Search for the cell housing the specified text and yield its [x, y] center coordinate. 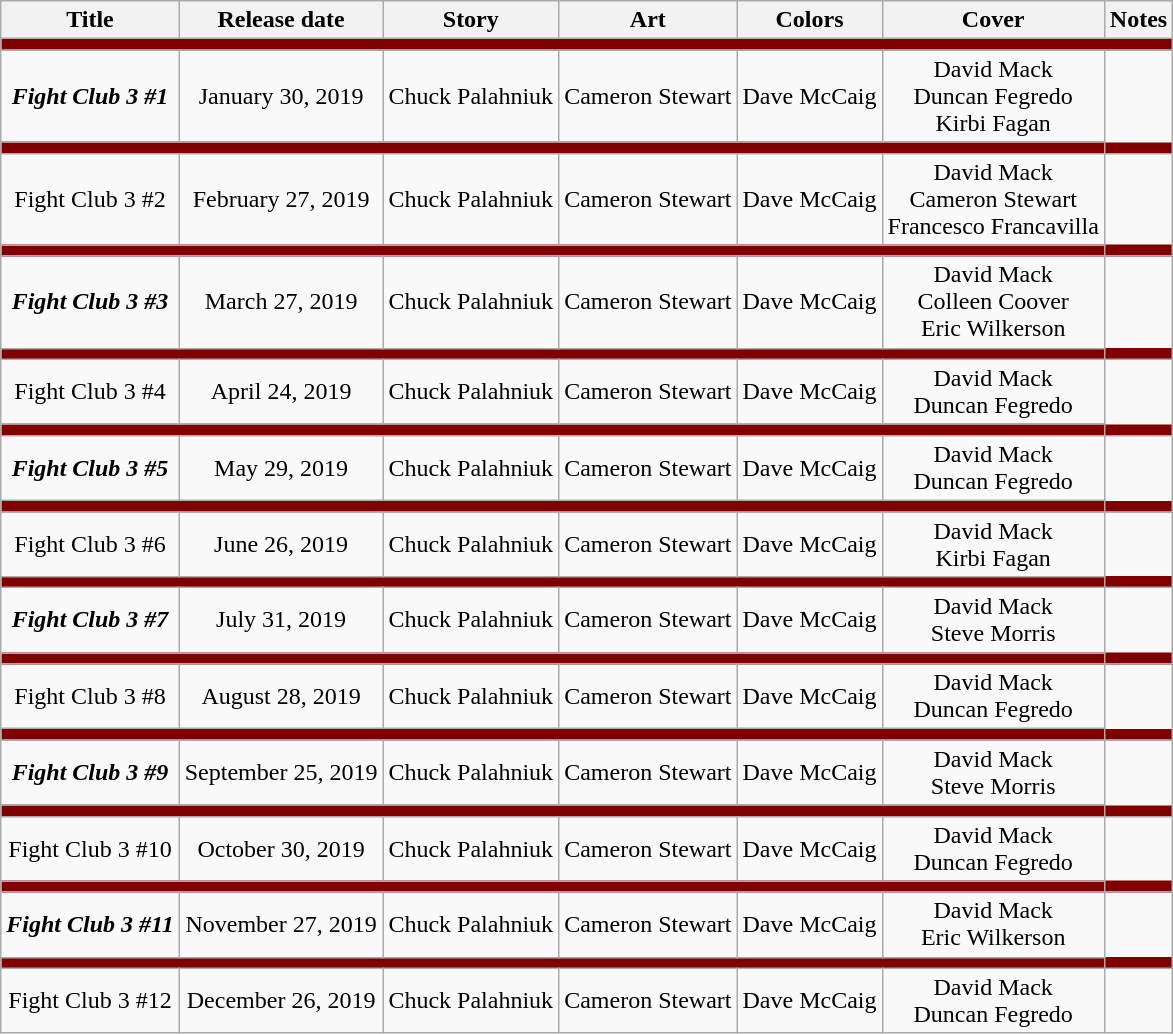
Title [90, 20]
Fight Club 3 #4 [90, 392]
Fight Club 3 #10 [90, 848]
Fight Club 3 #2 [90, 199]
Fight Club 3 #1 [90, 96]
March 27, 2019 [281, 302]
October 30, 2019 [281, 848]
David MackCameron Stewart Francesco Francavilla [993, 199]
August 28, 2019 [281, 696]
Fight Club 3 #7 [90, 620]
Colors [810, 20]
September 25, 2019 [281, 772]
Story [471, 20]
David MackDuncan Fegredo Kirbi Fagan [993, 96]
May 29, 2019 [281, 468]
David MackKirbi Fagan [993, 544]
Fight Club 3 #12 [90, 1000]
David MackEric Wilkerson [993, 924]
Cover [993, 20]
November 27, 2019 [281, 924]
Fight Club 3 #6 [90, 544]
December 26, 2019 [281, 1000]
Fight Club 3 #3 [90, 302]
Fight Club 3 #9 [90, 772]
Art [648, 20]
February 27, 2019 [281, 199]
Release date [281, 20]
July 31, 2019 [281, 620]
January 30, 2019 [281, 96]
April 24, 2019 [281, 392]
Fight Club 3 #8 [90, 696]
Fight Club 3 #11 [90, 924]
Notes [1138, 20]
Fight Club 3 #5 [90, 468]
David MackColleen Coover Eric Wilkerson [993, 302]
June 26, 2019 [281, 544]
